Find where the given text appears and provide that cell's center as [x, y] coordinate. 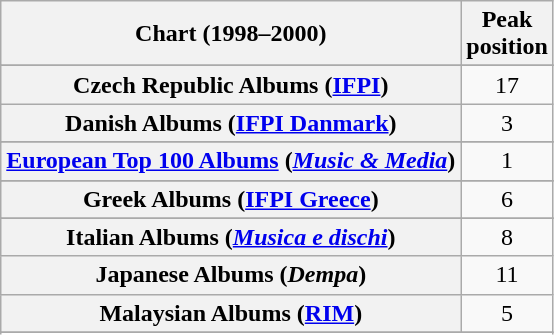
Danish Albums (IFPI Danmark) [231, 123]
3 [507, 123]
1 [507, 161]
Italian Albums (Musica e dischi) [231, 237]
Japanese Albums (Dempa) [231, 275]
Malaysian Albums (RIM) [231, 313]
Czech Republic Albums (IFPI) [231, 85]
6 [507, 199]
11 [507, 275]
Greek Albums (IFPI Greece) [231, 199]
5 [507, 313]
Peakposition [507, 34]
8 [507, 237]
European Top 100 Albums (Music & Media) [231, 161]
17 [507, 85]
Chart (1998–2000) [231, 34]
